Identify which cell holds the provided text, then report its [x, y] central coordinate. 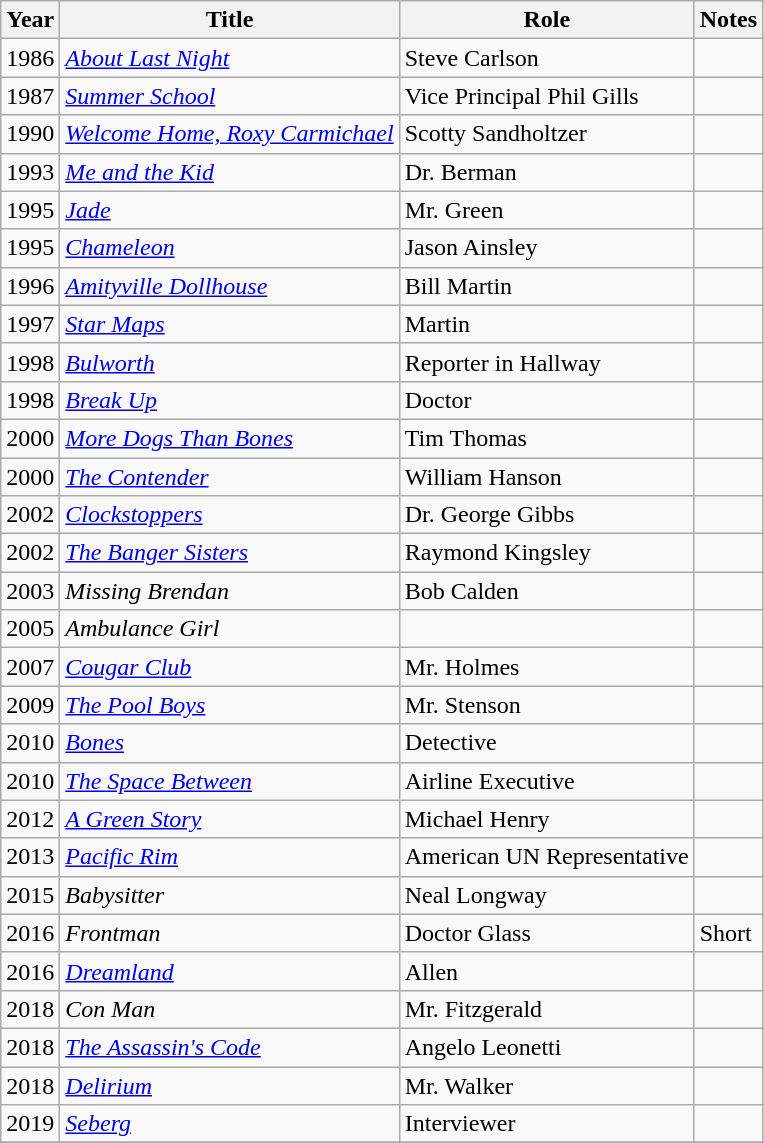
Break Up [230, 400]
Steve Carlson [546, 58]
Babysitter [230, 895]
Dr. George Gibbs [546, 515]
Bob Calden [546, 591]
Chameleon [230, 248]
Frontman [230, 933]
Role [546, 20]
Cougar Club [230, 667]
Star Maps [230, 324]
Bulworth [230, 362]
Ambulance Girl [230, 629]
1990 [30, 134]
Mr. Green [546, 210]
More Dogs Than Bones [230, 438]
2009 [30, 705]
Pacific Rim [230, 857]
Reporter in Hallway [546, 362]
Seberg [230, 1124]
Mr. Fitzgerald [546, 1009]
Bill Martin [546, 286]
Raymond Kingsley [546, 553]
1993 [30, 172]
Mr. Stenson [546, 705]
Dreamland [230, 971]
A Green Story [230, 819]
The Banger Sisters [230, 553]
Angelo Leonetti [546, 1047]
Mr. Walker [546, 1085]
Jade [230, 210]
Doctor [546, 400]
Martin [546, 324]
Dr. Berman [546, 172]
Airline Executive [546, 781]
William Hanson [546, 477]
Doctor Glass [546, 933]
2015 [30, 895]
Allen [546, 971]
Detective [546, 743]
Neal Longway [546, 895]
Title [230, 20]
Notes [728, 20]
Welcome Home, Roxy Carmichael [230, 134]
Clockstoppers [230, 515]
Short [728, 933]
1996 [30, 286]
1986 [30, 58]
Year [30, 20]
Bones [230, 743]
Missing Brendan [230, 591]
Amityville Dollhouse [230, 286]
Summer School [230, 96]
Scotty Sandholtzer [546, 134]
American UN Representative [546, 857]
Me and the Kid [230, 172]
The Assassin's Code [230, 1047]
Vice Principal Phil Gills [546, 96]
2012 [30, 819]
1997 [30, 324]
2005 [30, 629]
2003 [30, 591]
Delirium [230, 1085]
1987 [30, 96]
Con Man [230, 1009]
2007 [30, 667]
The Space Between [230, 781]
Jason Ainsley [546, 248]
The Contender [230, 477]
2019 [30, 1124]
Mr. Holmes [546, 667]
Tim Thomas [546, 438]
2013 [30, 857]
Michael Henry [546, 819]
About Last Night [230, 58]
The Pool Boys [230, 705]
Interviewer [546, 1124]
